Search for the cell housing the specified text and yield its (X, Y) center coordinate. 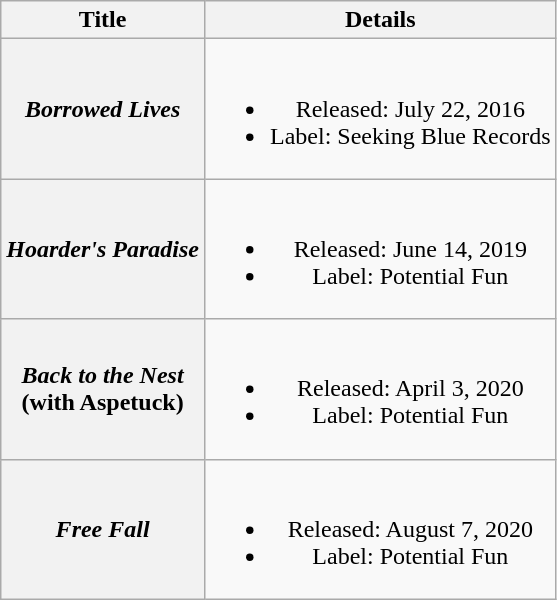
Released: April 3, 2020Label: Potential Fun (380, 389)
Hoarder's Paradise (103, 249)
Details (380, 20)
Released: June 14, 2019Label: Potential Fun (380, 249)
Title (103, 20)
Free Fall (103, 529)
Released: July 22, 2016Label: Seeking Blue Records (380, 109)
Released: August 7, 2020Label: Potential Fun (380, 529)
Back to the Nest (with Aspetuck) (103, 389)
Borrowed Lives (103, 109)
